Search for the cell housing the specified text and yield its (x, y) center coordinate. 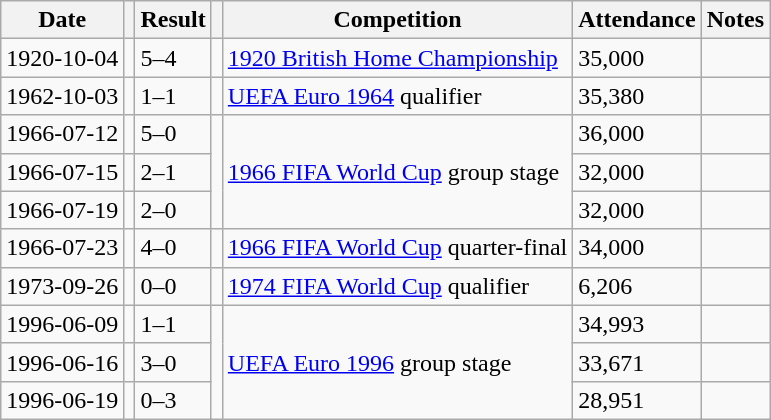
5–4 (173, 58)
1966 FIFA World Cup quarter-final (397, 248)
0–0 (173, 286)
35,380 (637, 96)
1966-07-12 (62, 134)
1920 British Home Championship (397, 58)
6,206 (637, 286)
0–3 (173, 400)
3–0 (173, 362)
4–0 (173, 248)
36,000 (637, 134)
1962-10-03 (62, 96)
Notes (735, 20)
Attendance (637, 20)
34,993 (637, 324)
1966-07-19 (62, 210)
Result (173, 20)
1966 FIFA World Cup group stage (397, 172)
1996-06-09 (62, 324)
28,951 (637, 400)
2–1 (173, 172)
35,000 (637, 58)
33,671 (637, 362)
UEFA Euro 1964 qualifier (397, 96)
1920-10-04 (62, 58)
1974 FIFA World Cup qualifier (397, 286)
Competition (397, 20)
2–0 (173, 210)
1966-07-23 (62, 248)
Date (62, 20)
5–0 (173, 134)
1996-06-19 (62, 400)
UEFA Euro 1996 group stage (397, 362)
1996-06-16 (62, 362)
1966-07-15 (62, 172)
1973-09-26 (62, 286)
34,000 (637, 248)
